Determine the [x, y] coordinate at the center of the cell enclosing the given text.  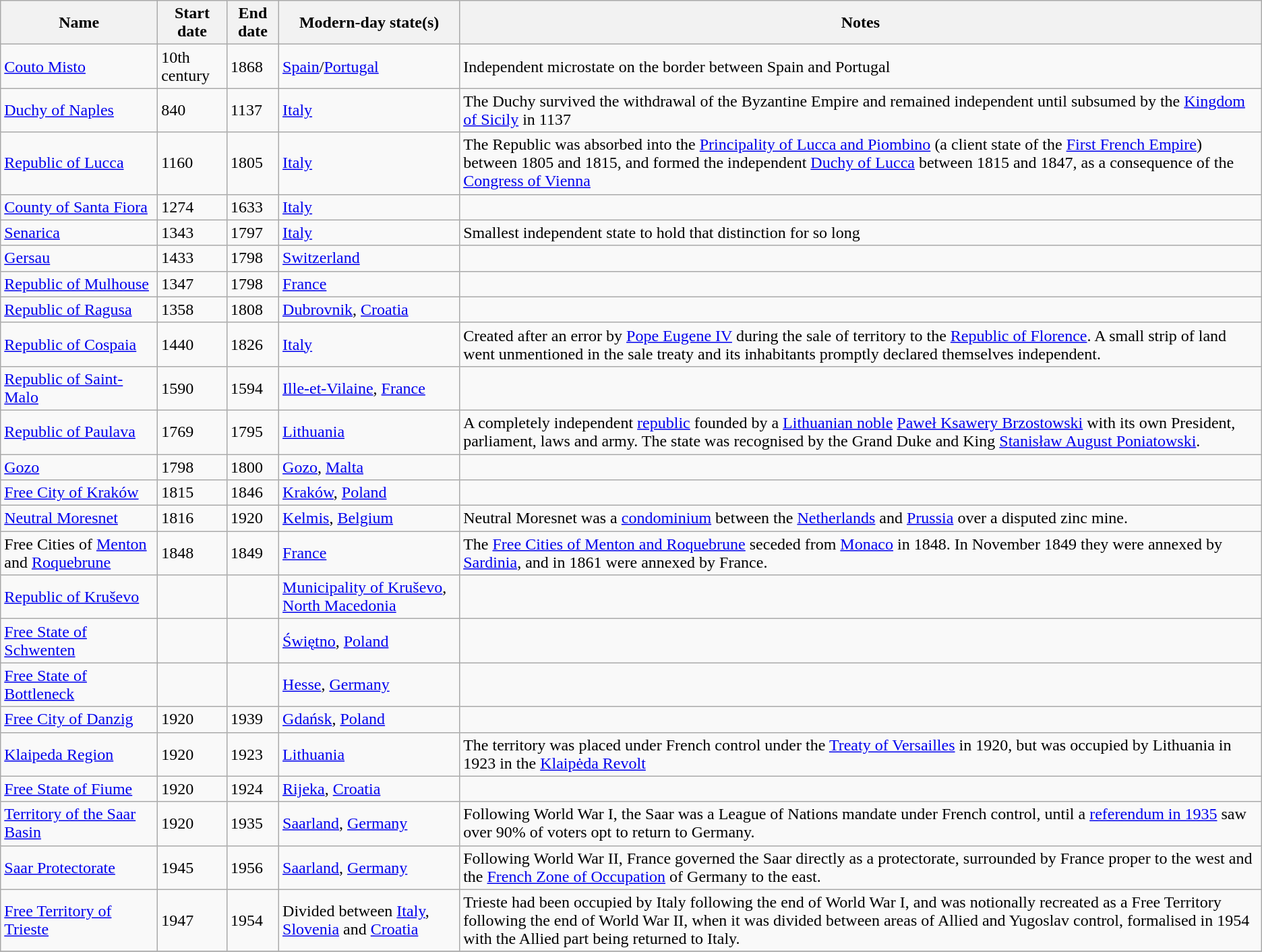
1795 [252, 432]
1935 [252, 824]
1800 [252, 467]
Start date [193, 23]
The territory was placed under French control under the Treaty of Versailles in 1920, but was occupied by Lithuania in 1923 in the Klaipėda Revolt [861, 754]
Spain/Portugal [369, 66]
Republic of Lucca [80, 163]
Free State of Schwenten [80, 641]
Territory of the Saar Basin [80, 824]
Neutral Moresnet was a condominium between the Netherlands and Prussia over a disputed zinc mine. [861, 518]
1633 [252, 207]
Free Territory of Trieste [80, 920]
1956 [252, 867]
1808 [252, 309]
Ille-et-Vilaine, France [369, 388]
1947 [193, 920]
1433 [193, 258]
Kelmis, Belgium [369, 518]
1160 [193, 163]
1816 [193, 518]
Independent microstate on the border between Spain and Portugal [861, 66]
1274 [193, 207]
1939 [252, 719]
Republic of Mulhouse [80, 284]
Republic of Saint-Malo [80, 388]
Free Cities of Menton and Roquebrune [80, 553]
1797 [252, 233]
1846 [252, 493]
Couto Misto [80, 66]
1137 [252, 111]
Divided between Italy, Slovenia and Croatia [369, 920]
1440 [193, 344]
Free State of Bottleneck [80, 685]
Kraków, Poland [369, 493]
County of Santa Fiora [80, 207]
10th century [193, 66]
Free State of Fiume [80, 789]
1924 [252, 789]
Modern-day state(s) [369, 23]
1815 [193, 493]
Free City of Danzig [80, 719]
Republic of Paulava [80, 432]
The Duchy survived the withdrawal of the Byzantine Empire and remained independent until subsumed by the Kingdom of Sicily in 1137 [861, 111]
Świętno, Poland [369, 641]
1343 [193, 233]
1954 [252, 920]
1358 [193, 309]
Gdańsk, Poland [369, 719]
1594 [252, 388]
Duchy of Naples [80, 111]
Smallest independent state to hold that distinction for so long [861, 233]
Gozo [80, 467]
1347 [193, 284]
Gersau [80, 258]
1848 [193, 553]
Rijeka, Croatia [369, 789]
Gozo, Malta [369, 467]
Hesse, Germany [369, 685]
Republic of Ragusa [80, 309]
1868 [252, 66]
840 [193, 111]
Republic of Cospaia [80, 344]
Republic of Kruševo [80, 597]
Saar Protectorate [80, 867]
Name [80, 23]
1923 [252, 754]
Neutral Moresnet [80, 518]
Klaipeda Region [80, 754]
1590 [193, 388]
End date [252, 23]
1826 [252, 344]
Switzerland [369, 258]
1945 [193, 867]
1805 [252, 163]
Senarica [80, 233]
Municipality of Kruševo, North Macedonia [369, 597]
1849 [252, 553]
Notes [861, 23]
Free City of Kraków [80, 493]
Dubrovnik, Croatia [369, 309]
1769 [193, 432]
